Find where the given text appears and provide that cell's center as [X, Y] coordinate. 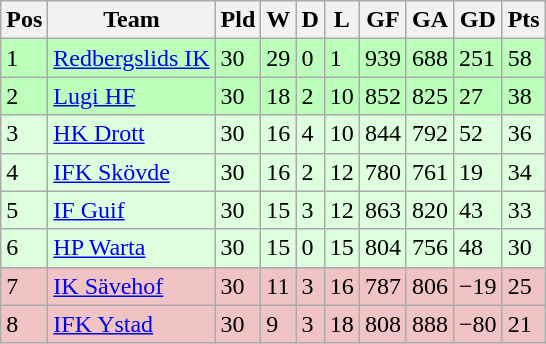
IFK Ystad [132, 324]
IF Guif [132, 210]
792 [430, 134]
25 [524, 286]
Lugi HF [132, 96]
HK Drott [132, 134]
43 [478, 210]
19 [478, 172]
6 [24, 248]
9 [278, 324]
Pts [524, 20]
5 [24, 210]
GA [430, 20]
863 [382, 210]
251 [478, 58]
Pos [24, 20]
58 [524, 58]
756 [430, 248]
21 [524, 324]
825 [430, 96]
Redbergslids IK [132, 58]
820 [430, 210]
33 [524, 210]
−80 [478, 324]
38 [524, 96]
L [342, 20]
W [278, 20]
D [310, 20]
804 [382, 248]
8 [24, 324]
688 [430, 58]
852 [382, 96]
888 [430, 324]
7 [24, 286]
806 [430, 286]
IK Sävehof [132, 286]
HP Warta [132, 248]
48 [478, 248]
29 [278, 58]
52 [478, 134]
939 [382, 58]
GF [382, 20]
761 [430, 172]
27 [478, 96]
Pld [238, 20]
IFK Skövde [132, 172]
GD [478, 20]
844 [382, 134]
36 [524, 134]
−19 [478, 286]
34 [524, 172]
780 [382, 172]
808 [382, 324]
11 [278, 286]
787 [382, 286]
Team [132, 20]
